Return the (X, Y) coordinate for the center point of the cell that contains the specified text.  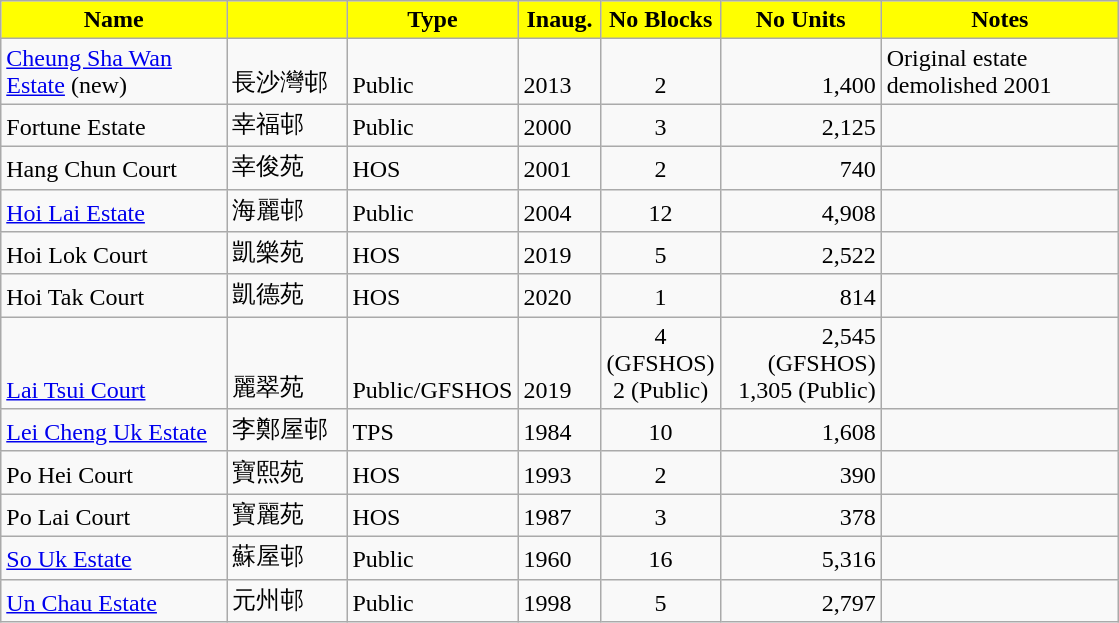
元州邨 (287, 600)
幸俊苑 (287, 168)
So Uk Estate (114, 558)
4 (GFSHOS)2 (Public) (660, 363)
1998 (560, 600)
李鄭屋邨 (287, 430)
Notes (1000, 20)
Hoi Tak Court (114, 296)
No Blocks (660, 20)
12 (660, 210)
Hoi Lok Court (114, 254)
Type (432, 20)
378 (800, 516)
凱樂苑 (287, 254)
Hang Chun Court (114, 168)
凱德苑 (287, 296)
10 (660, 430)
2,522 (800, 254)
2,797 (800, 600)
2013 (560, 72)
2020 (560, 296)
2,125 (800, 126)
Po Lai Court (114, 516)
Cheung Sha Wan Estate (new) (114, 72)
Lei Cheng Uk Estate (114, 430)
390 (800, 472)
Un Chau Estate (114, 600)
Po Hei Court (114, 472)
1,400 (800, 72)
Name (114, 20)
No Units (800, 20)
5,316 (800, 558)
寶熙苑 (287, 472)
2000 (560, 126)
麗翠苑 (287, 363)
Original estate demolished 2001 (1000, 72)
寶麗苑 (287, 516)
Public/GFSHOS (432, 363)
1987 (560, 516)
Fortune Estate (114, 126)
16 (660, 558)
740 (800, 168)
Hoi Lai Estate (114, 210)
2001 (560, 168)
4,908 (800, 210)
海麗邨 (287, 210)
TPS (432, 430)
1993 (560, 472)
蘇屋邨 (287, 558)
1960 (560, 558)
幸福邨 (287, 126)
長沙灣邨 (287, 72)
1 (660, 296)
814 (800, 296)
2,545 (GFSHOS)1,305 (Public) (800, 363)
Lai Tsui Court (114, 363)
2004 (560, 210)
Inaug. (560, 20)
1984 (560, 430)
1,608 (800, 430)
